Capture the cell that displays the provided text and extract its (x, y) central coordinate. 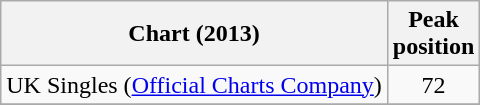
UK Singles (Official Charts Company) (194, 85)
Peakposition (433, 34)
72 (433, 85)
Chart (2013) (194, 34)
